Identify which cell holds the provided text, then report its (X, Y) central coordinate. 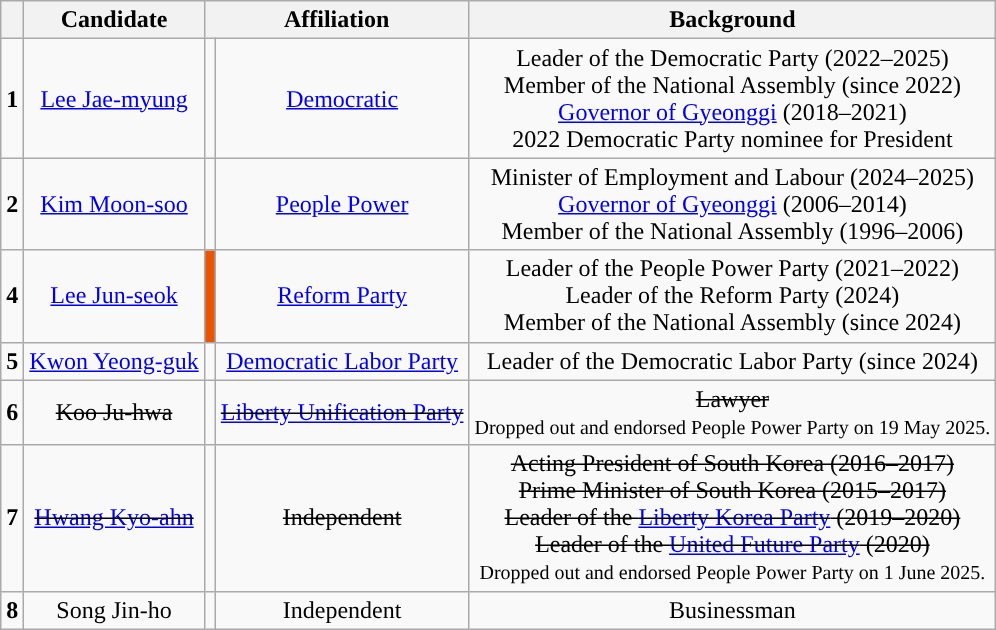
Lee Jae-myung (114, 98)
Candidate (114, 20)
LawyerDropped out and endorsed People Power Party on 19 May 2025. (732, 412)
Hwang Kyo-ahn (114, 518)
Song Jin-ho (114, 610)
Kim Moon-soo (114, 204)
Liberty Unification Party (342, 412)
Leader of the People Power Party (2021–2022)Leader of the Reform Party (2024)Member of the National Assembly (since 2024) (732, 296)
5 (12, 361)
7 (12, 518)
8 (12, 610)
1 (12, 98)
Affiliation (336, 20)
2 (12, 204)
Kwon Yeong-guk (114, 361)
Democratic (342, 98)
People Power (342, 204)
6 (12, 412)
Leader of the Democratic Labor Party (since 2024) (732, 361)
Koo Ju-hwa (114, 412)
Businessman (732, 610)
Background (732, 20)
Reform Party (342, 296)
Lee Jun-seok (114, 296)
Democratic Labor Party (342, 361)
Minister of Employment and Labour (2024–2025)Governor of Gyeonggi (2006–2014)Member of the National Assembly (1996–2006) (732, 204)
4 (12, 296)
